Provide the (x, y) coordinate of the cell's center where the given text is located.  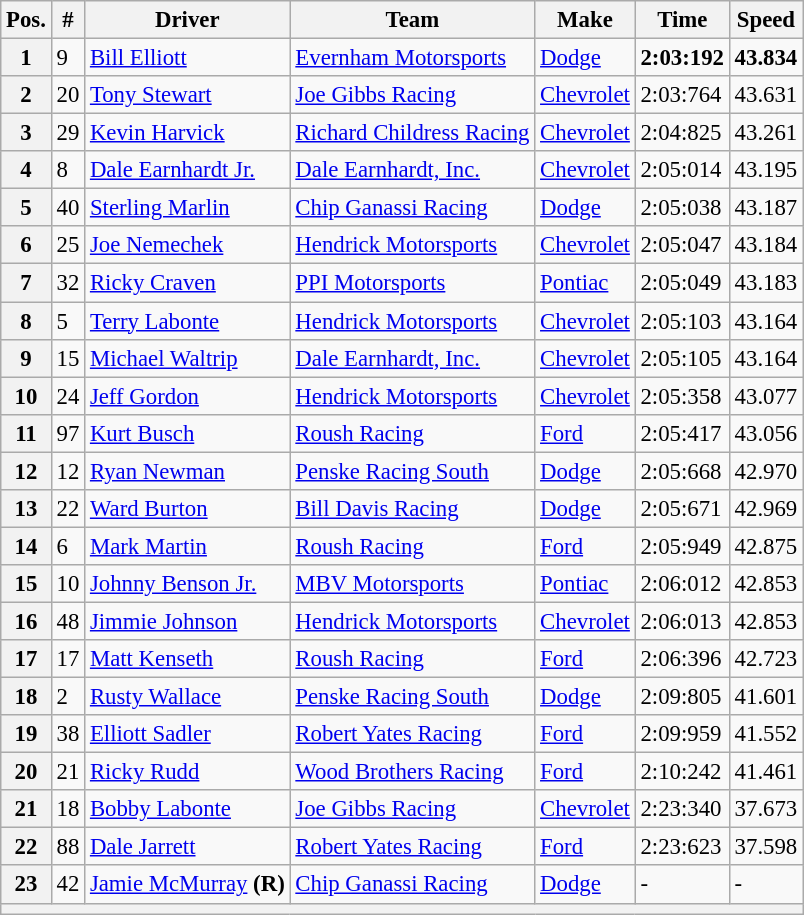
Evernham Motorsports (412, 58)
11 (26, 433)
Driver (188, 20)
Rusty Wallace (188, 697)
23 (26, 885)
42.723 (766, 659)
PPI Motorsports (412, 283)
41.461 (766, 772)
Jeff Gordon (188, 396)
43.077 (766, 396)
2:23:340 (682, 809)
2:05:668 (682, 471)
Wood Brothers Racing (412, 772)
2:05:014 (682, 170)
Kevin Harvick (188, 133)
Bobby Labonte (188, 809)
Ricky Rudd (188, 772)
2:05:417 (682, 433)
37.673 (766, 809)
43.056 (766, 433)
2:03:764 (682, 95)
2:05:671 (682, 509)
2:04:825 (682, 133)
43.183 (766, 283)
Joe Nemechek (188, 245)
Ward Burton (188, 509)
43.184 (766, 245)
3 (26, 133)
Bill Davis Racing (412, 509)
Dale Jarrett (188, 847)
4 (26, 170)
Team (412, 20)
43.834 (766, 58)
13 (26, 509)
Johnny Benson Jr. (188, 584)
42.875 (766, 546)
14 (26, 546)
# (68, 20)
2:09:805 (682, 697)
2:06:396 (682, 659)
88 (68, 847)
41.601 (766, 697)
7 (26, 283)
42.970 (766, 471)
2:10:242 (682, 772)
43.261 (766, 133)
19 (26, 734)
Dale Earnhardt Jr. (188, 170)
25 (68, 245)
29 (68, 133)
Bill Elliott (188, 58)
97 (68, 433)
Speed (766, 20)
16 (26, 621)
2:09:959 (682, 734)
38 (68, 734)
Make (585, 20)
41.552 (766, 734)
Michael Waltrip (188, 358)
Terry Labonte (188, 321)
32 (68, 283)
42 (68, 885)
43.195 (766, 170)
42.969 (766, 509)
1 (26, 58)
Kurt Busch (188, 433)
2:05:047 (682, 245)
40 (68, 208)
Richard Childress Racing (412, 133)
2:03:192 (682, 58)
Jimmie Johnson (188, 621)
2:05:038 (682, 208)
MBV Motorsports (412, 584)
Ricky Craven (188, 283)
Jamie McMurray (R) (188, 885)
2:05:358 (682, 396)
Mark Martin (188, 546)
Ryan Newman (188, 471)
Time (682, 20)
Pos. (26, 20)
2:06:013 (682, 621)
2:06:012 (682, 584)
24 (68, 396)
2:05:103 (682, 321)
Matt Kenseth (188, 659)
2:05:049 (682, 283)
Sterling Marlin (188, 208)
43.631 (766, 95)
Tony Stewart (188, 95)
37.598 (766, 847)
48 (68, 621)
Elliott Sadler (188, 734)
43.187 (766, 208)
2:05:105 (682, 358)
2:23:623 (682, 847)
2:05:949 (682, 546)
